Extract the [X, Y] coordinate from the center of the cell holding the provided text.  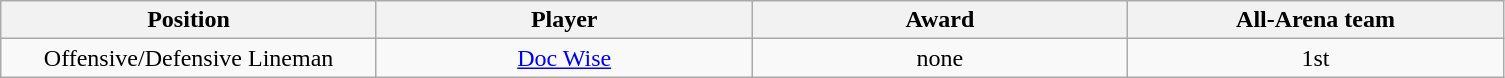
Player [564, 20]
Position [189, 20]
Offensive/Defensive Lineman [189, 58]
1st [1316, 58]
none [940, 58]
Doc Wise [564, 58]
Award [940, 20]
All-Arena team [1316, 20]
